Determine the (X, Y) coordinate at the center of the cell enclosing the given text.  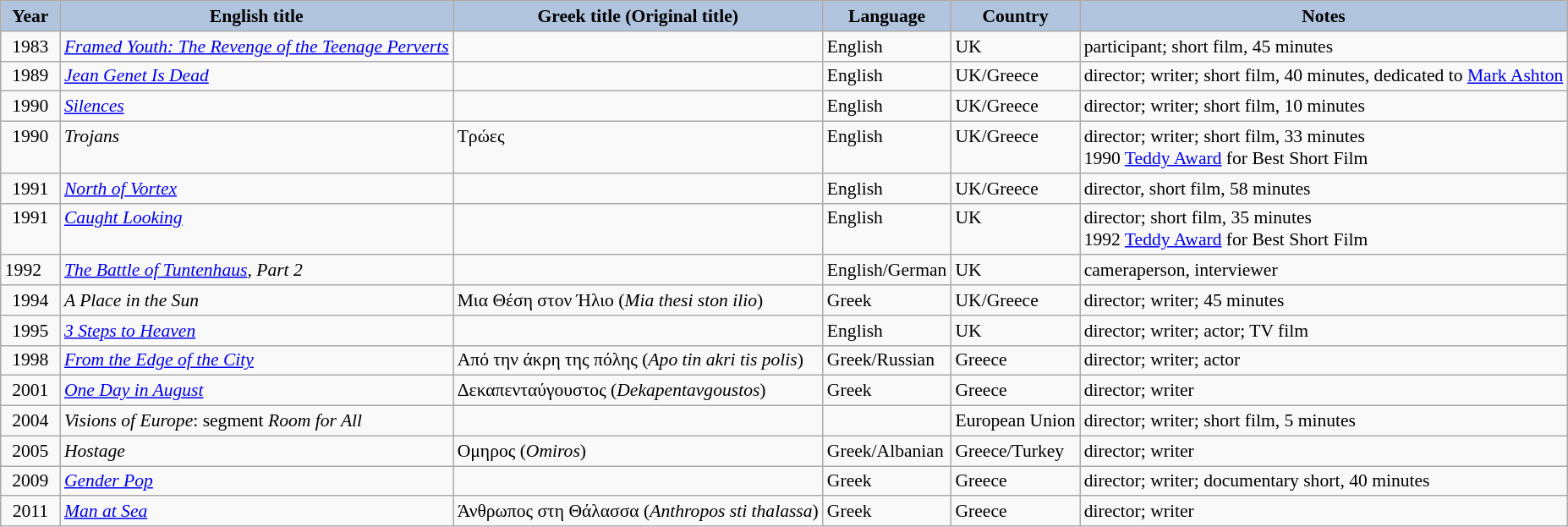
director; writer; actor; TV film (1324, 331)
Από την άκρη της πόλης (Apo tin akri tis polis) (638, 360)
director; writer; short film, 5 minutes (1324, 421)
One Day in August (257, 391)
1995 (30, 331)
Δεκαπενταύγουστος (Dekapentavgoustos) (638, 391)
Ομηρος (Omiros) (638, 451)
2005 (30, 451)
Τρώες (638, 147)
Caught Looking (257, 228)
Silences (257, 107)
participant; short film, 45 minutes (1324, 47)
1992 (30, 271)
2009 (30, 481)
English title (257, 16)
director; writer; short film, 40 minutes, dedicated to Mark Ashton (1324, 76)
Greek/Russian (887, 360)
From the Edge of the City (257, 360)
A Place in the Sun (257, 300)
director; writer; actor (1324, 360)
director; writer; short film, 33 minutes 1990 Teddy Award for Best Short Film (1324, 147)
director; short film, 35 minutes 1992 Teddy Award for Best Short Film (1324, 228)
Greece/Turkey (1015, 451)
director; writer; documentary short, 40 minutes (1324, 481)
Μια Θέση στον Ήλιο (Mia thesi ston ilio) (638, 300)
1998 (30, 360)
2004 (30, 421)
Hostage (257, 451)
cameraperson, interviewer (1324, 271)
1983 (30, 47)
Framed Youth: The Revenge of the Teenage Perverts (257, 47)
Greek/Albanian (887, 451)
director, short film, 58 minutes (1324, 189)
Man at Sea (257, 512)
Greek title (Original title) (638, 16)
Trojans (257, 147)
1994 (30, 300)
Year (30, 16)
director; writer; 45 minutes (1324, 300)
European Union (1015, 421)
2011 (30, 512)
Gender Pop (257, 481)
Άνθρωπος στη Θάλασσα (Anthropos sti thalassa) (638, 512)
director; writer; short film, 10 minutes (1324, 107)
2001 (30, 391)
Visions of Europe: segment Room for All (257, 421)
Country (1015, 16)
Language (887, 16)
Notes (1324, 16)
3 Steps to Heaven (257, 331)
Jean Genet Is Dead (257, 76)
North of Vortex (257, 189)
English/German (887, 271)
1989 (30, 76)
The Battle of Tuntenhaus, Part 2 (257, 271)
